Detect which cell encompasses the target text, then output its [x, y] center coordinate. 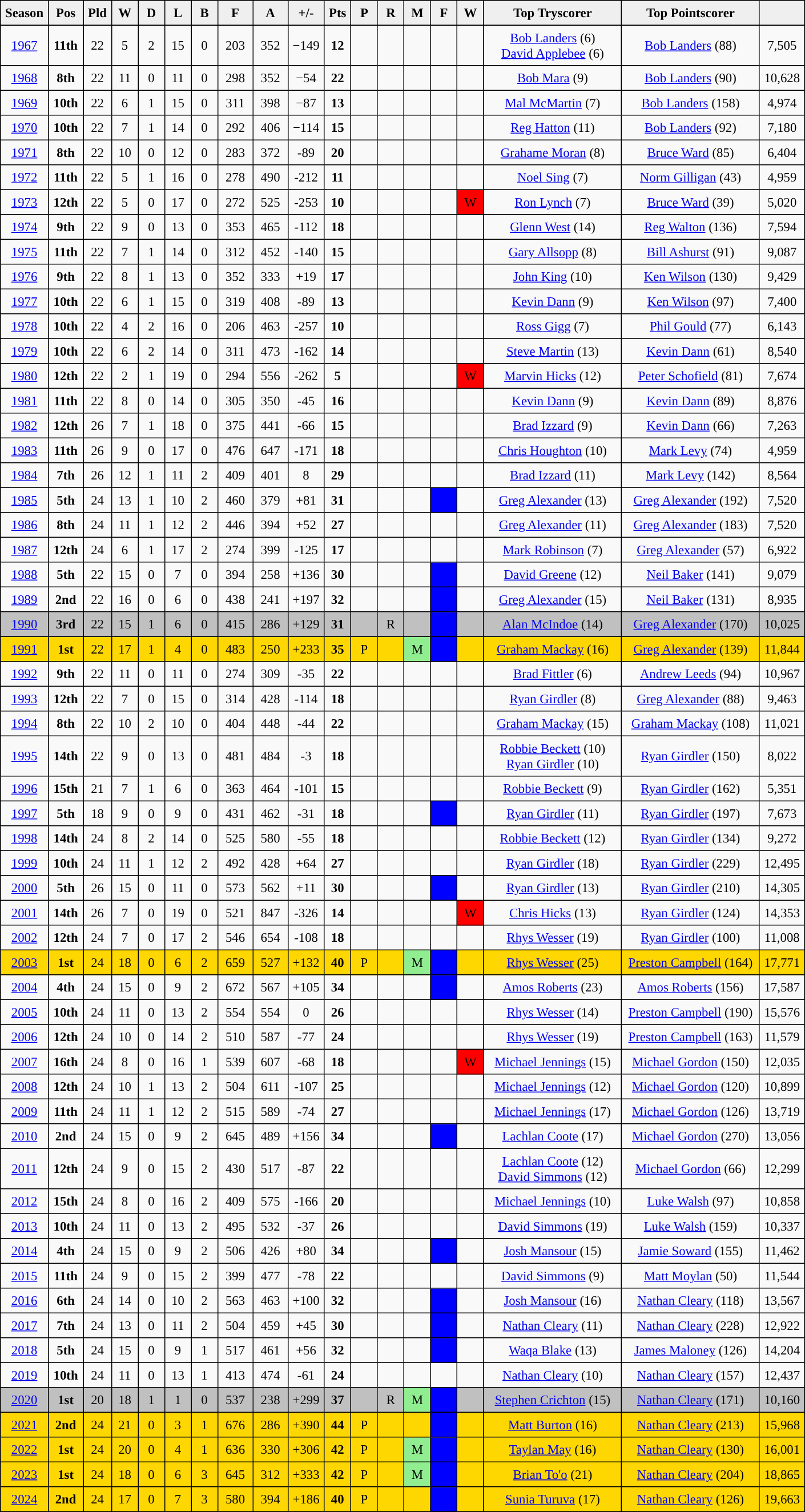
1976 [25, 277]
John King (10) [553, 277]
1975 [25, 252]
2000 [25, 888]
1992 [25, 674]
Ken Wilson (97) [691, 301]
294 [235, 376]
539 [235, 1062]
Bruce Ward (39) [691, 202]
+197 [306, 599]
Brian To'o (21) [553, 1474]
1986 [25, 525]
1983 [25, 450]
12,437 [782, 1375]
2015 [25, 1276]
-171 [306, 450]
44 [338, 1425]
10,899 [782, 1087]
Gary Allsopp (8) [553, 252]
Greg Alexander (170) [691, 624]
Mark Levy (74) [691, 450]
37 [338, 1400]
10,628 [782, 78]
474 [271, 1375]
-45 [306, 401]
+/- [306, 13]
A [271, 13]
Robbie Beckett (10) Ryan Girdler (10) [553, 756]
258 [271, 575]
515 [235, 1111]
Ryan Girdler (150) [691, 756]
8,935 [782, 599]
Bob Mara (9) [553, 78]
Mark Robinson (7) [553, 550]
1994 [25, 724]
+156 [306, 1136]
490 [271, 178]
13,567 [782, 1301]
636 [235, 1450]
+186 [306, 1499]
+80 [306, 1251]
Michael Jennings (12) [553, 1087]
11,008 [782, 938]
Glenn West (14) [553, 227]
Marvin Hicks (12) [553, 376]
278 [235, 178]
Graham Mackay (108) [691, 724]
Bob Landers (90) [691, 78]
Rhys Wesser (25) [553, 962]
James Maloney (126) [691, 1350]
Michael Gordon (120) [691, 1087]
Nathan Cleary (171) [691, 1400]
19,663 [782, 1499]
Nathan Cleary (204) [691, 1474]
Peter Schofield (81) [691, 376]
Neil Baker (131) [691, 599]
David Greene (12) [553, 575]
Brad Fittler (6) [553, 674]
Michael Jennings (15) [553, 1062]
Preston Campbell (164) [691, 962]
353 [235, 227]
379 [271, 500]
546 [235, 938]
Pld [97, 13]
1990 [25, 624]
-61 [306, 1375]
Amos Roberts (156) [691, 987]
1972 [25, 178]
-326 [306, 913]
314 [235, 699]
611 [271, 1087]
Michael Gordon (150) [691, 1062]
298 [235, 78]
7,263 [782, 426]
-166 [306, 1201]
−54 [306, 78]
1980 [25, 376]
448 [271, 724]
462 [271, 813]
Bob Landers (88) [691, 45]
Lachlan Coote (12) David Simmons (12) [553, 1168]
Bob Landers (158) [691, 103]
2009 [25, 1111]
Ross Gigg (7) [553, 326]
-74 [306, 1111]
Kevin Dann (89) [691, 401]
Top Tryscorer [553, 13]
431 [235, 813]
2018 [25, 1350]
2002 [25, 938]
1967 [25, 45]
1978 [25, 326]
Ryan Girdler (134) [691, 838]
Grahame Moran (8) [553, 152]
Ryan Girdler (8) [553, 699]
-3 [306, 756]
-44 [306, 724]
−149 [306, 45]
1981 [25, 401]
6,922 [782, 550]
Mark Levy (142) [691, 475]
1977 [25, 301]
Neil Baker (141) [691, 575]
2021 [25, 1425]
Preston Campbell (163) [691, 1037]
7,674 [782, 376]
Taylan May (16) [553, 1450]
Reg Hatton (11) [553, 128]
-257 [306, 326]
575 [271, 1201]
1971 [25, 152]
350 [271, 401]
Noel Sing (7) [553, 178]
398 [271, 103]
527 [271, 962]
Top Pointscorer [691, 13]
Rhys Wesser (14) [553, 1012]
-77 [306, 1037]
−87 [306, 103]
1991 [25, 649]
7,594 [782, 227]
Season [25, 13]
-101 [306, 789]
401 [271, 475]
Kevin Dann (61) [691, 351]
465 [271, 227]
446 [235, 525]
-55 [306, 838]
11,579 [782, 1037]
+233 [306, 649]
1974 [25, 227]
Chris Hicks (13) [553, 913]
319 [235, 301]
12,922 [782, 1325]
238 [271, 1400]
452 [271, 252]
+45 [306, 1325]
2007 [25, 1062]
Matt Moylan (50) [691, 1276]
-212 [306, 178]
495 [235, 1226]
-125 [306, 550]
2024 [25, 1499]
1998 [25, 838]
Greg Alexander (139) [691, 649]
Reg Walton (136) [691, 227]
672 [235, 987]
461 [271, 1350]
2001 [25, 913]
Sunia Turuva (17) [553, 1499]
+81 [306, 500]
441 [271, 426]
1970 [25, 128]
16th [66, 1062]
+100 [306, 1301]
Greg Alexander (15) [553, 599]
13,719 [782, 1111]
Greg Alexander (11) [553, 525]
8,876 [782, 401]
Ron Lynch (7) [553, 202]
2008 [25, 1087]
+52 [306, 525]
2019 [25, 1375]
Waqa Blake (13) [553, 1350]
10,025 [782, 624]
-78 [306, 1276]
L [178, 13]
4,974 [782, 103]
2005 [25, 1012]
2013 [25, 1226]
647 [271, 450]
1982 [25, 426]
309 [271, 674]
372 [271, 152]
-140 [306, 252]
16,001 [782, 1450]
9,463 [782, 699]
573 [235, 888]
404 [235, 724]
363 [235, 789]
521 [235, 913]
563 [235, 1301]
-66 [306, 426]
-87 [306, 1168]
13,056 [782, 1136]
1969 [25, 103]
Steve Martin (13) [553, 351]
9,087 [782, 252]
+306 [306, 1450]
-112 [306, 227]
+129 [306, 624]
Ryan Girdler (124) [691, 913]
Greg Alexander (88) [691, 699]
2003 [25, 962]
-108 [306, 938]
9,272 [782, 838]
1989 [25, 599]
489 [271, 1136]
Bruce Ward (85) [691, 152]
562 [271, 888]
14,204 [782, 1350]
2006 [25, 1037]
206 [235, 326]
556 [271, 376]
Bob Landers (92) [691, 128]
7,400 [782, 301]
+11 [306, 888]
12,495 [782, 863]
9,079 [782, 575]
537 [235, 1400]
-35 [306, 674]
607 [271, 1062]
473 [271, 351]
Pos [66, 13]
10,337 [782, 1226]
B [204, 13]
Nathan Cleary (10) [553, 1375]
532 [271, 1226]
Preston Campbell (190) [691, 1012]
Kevin Dann (66) [691, 426]
Graham Mackay (16) [553, 649]
Michael Gordon (66) [691, 1168]
477 [271, 1276]
Brad Izzard (9) [553, 426]
11,021 [782, 724]
Chris Houghton (10) [553, 450]
2016 [25, 1301]
Nathan Cleary (157) [691, 1375]
292 [235, 128]
483 [235, 649]
Ryan Girdler (11) [553, 813]
8,022 [782, 756]
Andrew Leeds (94) [691, 674]
654 [271, 938]
567 [271, 987]
Graham Mackay (15) [553, 724]
10,160 [782, 1400]
587 [271, 1037]
2010 [25, 1136]
12,035 [782, 1062]
7,673 [782, 813]
Michael Jennings (17) [553, 1111]
Ryan Girdler (100) [691, 938]
8,540 [782, 351]
Jamie Soward (155) [691, 1251]
1987 [25, 550]
-68 [306, 1062]
8,564 [782, 475]
David Simmons (9) [553, 1276]
11,544 [782, 1276]
10,858 [782, 1201]
Nathan Cleary (213) [691, 1425]
15,968 [782, 1425]
333 [271, 277]
492 [235, 863]
7,180 [782, 128]
Robbie Beckett (9) [553, 789]
Ryan Girdler (210) [691, 888]
283 [235, 152]
413 [235, 1375]
Ryan Girdler (162) [691, 789]
2022 [25, 1450]
+333 [306, 1474]
847 [271, 913]
Ryan Girdler (13) [553, 888]
459 [271, 1325]
-107 [306, 1087]
5,020 [782, 202]
1979 [25, 351]
Michael Gordon (126) [691, 1111]
1996 [25, 789]
17,587 [782, 987]
10,967 [782, 674]
15,576 [782, 1012]
506 [235, 1251]
14,353 [782, 913]
2012 [25, 1201]
272 [235, 202]
9,429 [782, 277]
Josh Mansour (15) [553, 1251]
12,299 [782, 1168]
330 [271, 1450]
25 [338, 1087]
Nathan Cleary (118) [691, 1301]
1999 [25, 863]
+64 [306, 863]
+132 [306, 962]
438 [235, 599]
408 [271, 301]
7,505 [782, 45]
Bob Landers (6) David Applebee (6) [553, 45]
−114 [306, 128]
17,771 [782, 962]
305 [235, 401]
Greg Alexander (192) [691, 500]
Nathan Cleary (126) [691, 1499]
1995 [25, 756]
11,844 [782, 649]
-262 [306, 376]
5,351 [782, 789]
Nathan Cleary (130) [691, 1450]
1984 [25, 475]
3rd [66, 624]
Luke Walsh (97) [691, 1201]
659 [235, 962]
1997 [25, 813]
1973 [25, 202]
Greg Alexander (57) [691, 550]
2020 [25, 1400]
Josh Mansour (16) [553, 1301]
2023 [25, 1474]
14,305 [782, 888]
Nathan Cleary (11) [553, 1325]
11,462 [782, 1251]
2017 [25, 1325]
6,143 [782, 326]
Amos Roberts (23) [553, 987]
-37 [306, 1226]
1993 [25, 699]
35 [338, 649]
Greg Alexander (183) [691, 525]
241 [271, 599]
Brad Izzard (11) [553, 475]
1988 [25, 575]
Ryan Girdler (18) [553, 863]
Stephen Crichton (15) [553, 1400]
+299 [306, 1400]
-114 [306, 699]
Ryan Girdler (229) [691, 863]
430 [235, 1168]
Matt Burton (16) [553, 1425]
250 [271, 649]
Greg Alexander (13) [553, 500]
481 [235, 756]
+136 [306, 575]
484 [271, 756]
6th [66, 1301]
+19 [306, 277]
Pts [338, 13]
426 [271, 1251]
Norm Gilligan (43) [691, 178]
D [151, 13]
David Simmons (19) [553, 1226]
18,865 [782, 1474]
Phil Gould (77) [691, 326]
Michael Gordon (270) [691, 1136]
Alan McIndoe (14) [553, 624]
464 [271, 789]
1968 [25, 78]
510 [235, 1037]
375 [235, 426]
676 [235, 1425]
Ryan Girdler (197) [691, 813]
-31 [306, 813]
1985 [25, 500]
+390 [306, 1425]
589 [271, 1111]
203 [235, 45]
6,404 [782, 152]
+105 [306, 987]
2014 [25, 1251]
Bill Ashurst (91) [691, 252]
29 [338, 475]
+56 [306, 1350]
2004 [25, 987]
Luke Walsh (159) [691, 1226]
-253 [306, 202]
Mal McMartin (7) [553, 103]
Robbie Beckett (12) [553, 838]
2011 [25, 1168]
460 [235, 500]
406 [271, 128]
Lachlan Coote (17) [553, 1136]
-162 [306, 351]
Michael Jennings (10) [553, 1201]
Nathan Cleary (228) [691, 1325]
Ken Wilson (130) [691, 277]
476 [235, 450]
415 [235, 624]
